Extract the [X, Y] coordinate from the center of the cell holding the provided text.  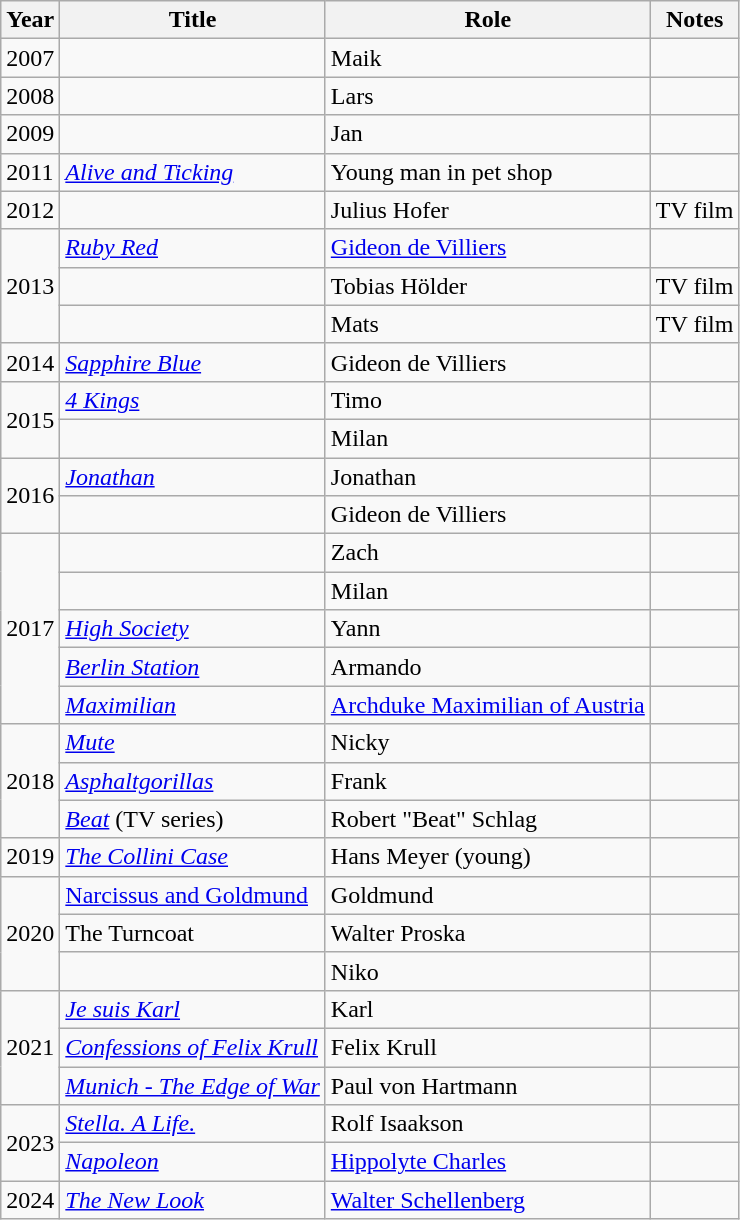
Julius Hofer [488, 210]
Beat (TV series) [192, 819]
Archduke Maximilian of Austria [488, 705]
2013 [30, 286]
Napoleon [192, 1162]
Sapphire Blue [192, 362]
2018 [30, 781]
2016 [30, 496]
2023 [30, 1143]
Nicky [488, 743]
High Society [192, 629]
Zach [488, 553]
Tobias Hölder [488, 286]
Yann [488, 629]
Armando [488, 667]
Role [488, 20]
Title [192, 20]
Walter Proska [488, 933]
Alive and Ticking [192, 172]
Mats [488, 324]
Young man in pet shop [488, 172]
Maik [488, 58]
2008 [30, 96]
Je suis Karl [192, 1009]
Niko [488, 971]
Hans Meyer (young) [488, 857]
2019 [30, 857]
Berlin Station [192, 667]
Goldmund [488, 895]
2024 [30, 1200]
2009 [30, 134]
Ruby Red [192, 248]
Jan [488, 134]
2017 [30, 629]
Notes [694, 20]
The Collini Case [192, 857]
The Turncoat [192, 933]
Paul von Hartmann [488, 1085]
Robert "Beat" Schlag [488, 819]
Maximilian [192, 705]
Confessions of Felix Krull [192, 1047]
2014 [30, 362]
Narcissus and Goldmund [192, 895]
Felix Krull [488, 1047]
Hippolyte Charles [488, 1162]
4 Kings [192, 400]
Munich - The Edge of War [192, 1085]
2011 [30, 172]
Year [30, 20]
2015 [30, 419]
Timo [488, 400]
Mute [192, 743]
Walter Schellenberg [488, 1200]
Frank [488, 781]
2007 [30, 58]
Asphaltgorillas [192, 781]
2020 [30, 933]
Stella. A Life. [192, 1124]
Rolf Isaakson [488, 1124]
2021 [30, 1047]
2012 [30, 210]
The New Look [192, 1200]
Karl [488, 1009]
Lars [488, 96]
